From the cell containing the given text, extract its center point as [x, y] coordinate. 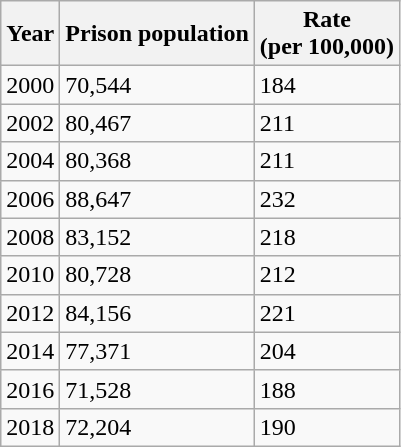
221 [326, 313]
80,368 [157, 161]
2002 [30, 123]
2014 [30, 351]
184 [326, 85]
80,467 [157, 123]
72,204 [157, 427]
2006 [30, 199]
190 [326, 427]
188 [326, 389]
2018 [30, 427]
Rate(per 100,000) [326, 34]
232 [326, 199]
204 [326, 351]
212 [326, 275]
88,647 [157, 199]
70,544 [157, 85]
2010 [30, 275]
2000 [30, 85]
Year [30, 34]
2016 [30, 389]
83,152 [157, 237]
2004 [30, 161]
80,728 [157, 275]
71,528 [157, 389]
218 [326, 237]
Prison population [157, 34]
77,371 [157, 351]
2012 [30, 313]
84,156 [157, 313]
2008 [30, 237]
